From the cell containing the given text, extract its center point as (X, Y) coordinate. 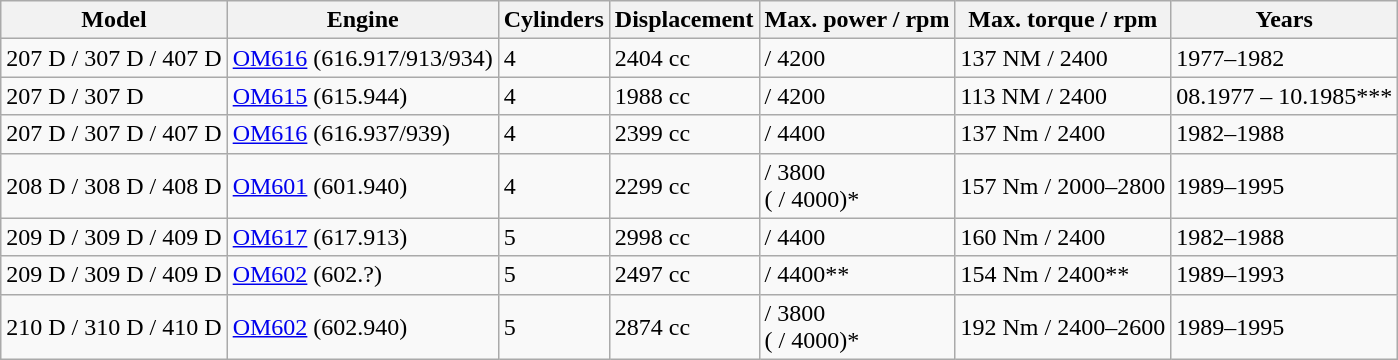
Cylinders (554, 20)
1989–1993 (1284, 275)
OM617 (617.913) (362, 237)
137 NM / 2400 (1063, 58)
OM602 (602.?) (362, 275)
OM616 (616.937/939) (362, 134)
OM615 (615.944) (362, 96)
137 Nm / 2400 (1063, 134)
192 Nm / 2400–2600 (1063, 326)
2404 cc (684, 58)
207 D / 307 D (114, 96)
2399 cc (684, 134)
OM602 (602.940) (362, 326)
OM601 (601.940) (362, 186)
1977–1982 (1284, 58)
1988 cc (684, 96)
Years (1284, 20)
08.1977 – 10.1985*** (1284, 96)
210 D / 310 D / 410 D (114, 326)
154 Nm / 2400** (1063, 275)
2299 cc (684, 186)
2874 cc (684, 326)
Max. power / rpm (857, 20)
208 D / 308 D / 408 D (114, 186)
OM616 (616.917/913/934) (362, 58)
113 NM / 2400 (1063, 96)
2998 cc (684, 237)
157 Nm / 2000–2800 (1063, 186)
Max. torque / rpm (1063, 20)
2497 cc (684, 275)
/ 4400** (857, 275)
Engine (362, 20)
Model (114, 20)
Displacement (684, 20)
160 Nm / 2400 (1063, 237)
